Scan for the cell matching the given text and deliver its [X, Y] coordinate at center. 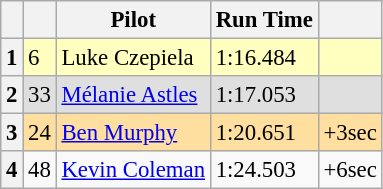
6 [40, 58]
4 [12, 170]
1:17.053 [264, 95]
2 [12, 95]
Mélanie Astles [133, 95]
+3sec [350, 133]
Ben Murphy [133, 133]
1 [12, 58]
1:20.651 [264, 133]
Kevin Coleman [133, 170]
3 [12, 133]
1:16.484 [264, 58]
48 [40, 170]
1:24.503 [264, 170]
24 [40, 133]
Run Time [264, 20]
33 [40, 95]
Pilot [133, 20]
+6sec [350, 170]
Luke Czepiela [133, 58]
